Identify which cell holds the provided text, then report its (x, y) central coordinate. 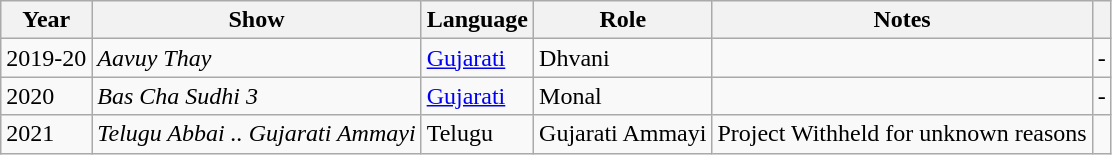
Year (46, 20)
Aavuy Thay (256, 58)
Dhvani (623, 58)
Monal (623, 96)
Project Withheld for unknown reasons (902, 134)
2019-20 (46, 58)
Bas Cha Sudhi 3 (256, 96)
Telugu Abbai .. Gujarati Ammayi (256, 134)
Role (623, 20)
2020 (46, 96)
2021 (46, 134)
Gujarati Ammayi (623, 134)
Language (477, 20)
Show (256, 20)
Notes (902, 20)
Telugu (477, 134)
